Capture the cell that displays the provided text and extract its (X, Y) central coordinate. 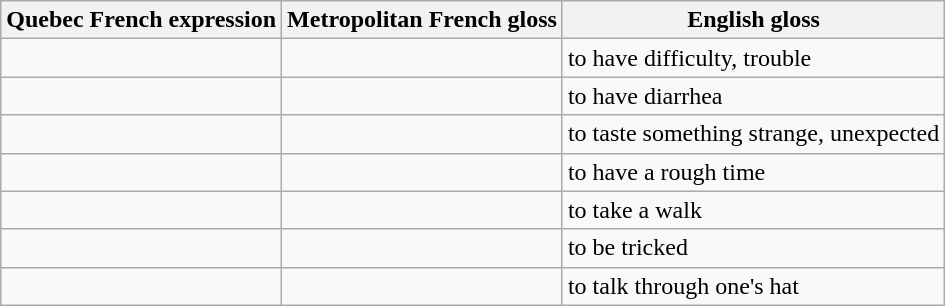
Metropolitan French gloss (422, 20)
to taste something strange, unexpected (753, 134)
to have difficulty, trouble (753, 58)
to have diarrhea (753, 96)
to be tricked (753, 248)
to talk through one's hat (753, 286)
Quebec French expression (142, 20)
to have a rough time (753, 172)
to take a walk (753, 210)
English gloss (753, 20)
